Extract the (x, y) coordinate from the center of the cell holding the provided text.  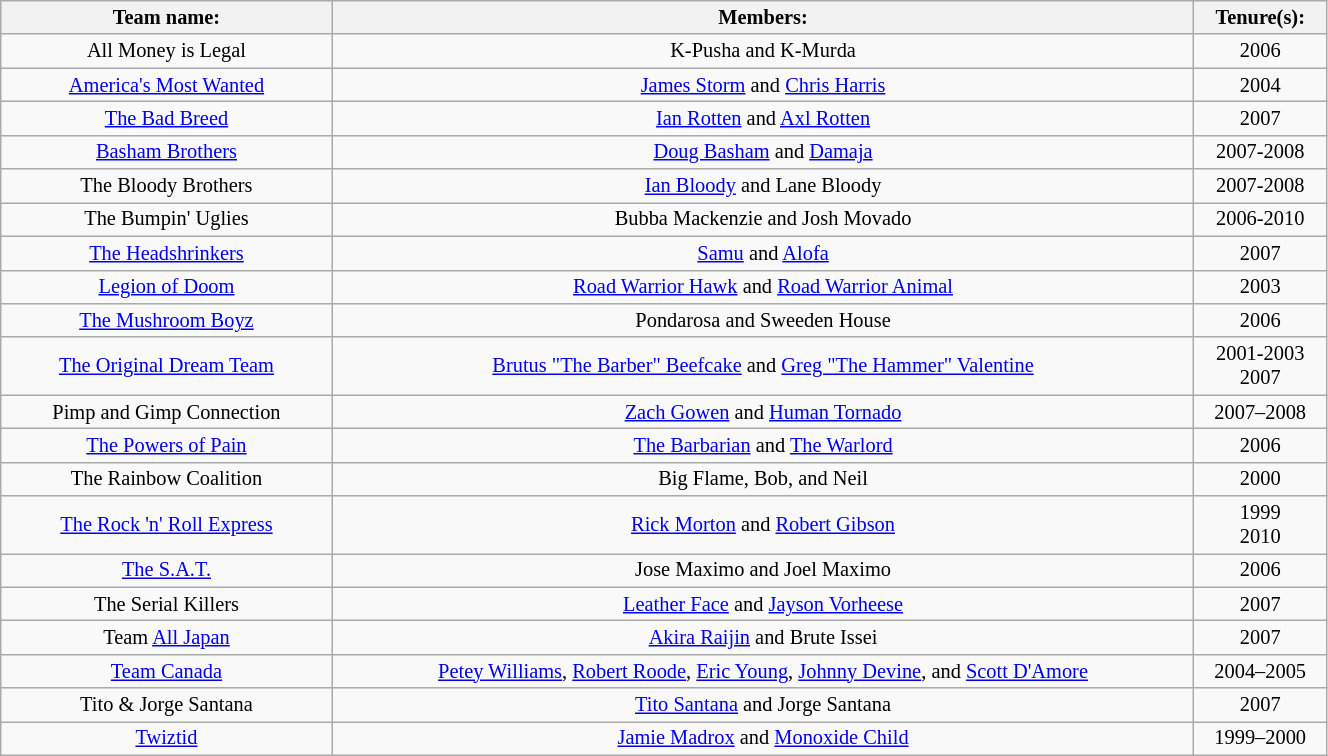
The Bloody Brothers (166, 186)
Doug Basham and Damaja (763, 152)
Basham Brothers (166, 152)
Samu and Alofa (763, 253)
2007–2008 (1260, 412)
2004–2005 (1260, 671)
Ian Rotten and Axl Rotten (763, 118)
2001-20032007 (1260, 366)
The Barbarian and The Warlord (763, 445)
1999–2000 (1260, 738)
The Rainbow Coalition (166, 479)
Akira Raijin and Brute Issei (763, 637)
2004 (1260, 85)
19992010 (1260, 525)
All Money is Legal (166, 51)
Tito & Jorge Santana (166, 705)
Brutus "The Barber" Beefcake and Greg "The Hammer" Valentine (763, 366)
Leather Face and Jayson Vorheese (763, 604)
James Storm and Chris Harris (763, 85)
Jose Maximo and Joel Maximo (763, 570)
The Headshrinkers (166, 253)
Zach Gowen and Human Tornado (763, 412)
Team Canada (166, 671)
The Rock 'n' Roll Express (166, 525)
America's Most Wanted (166, 85)
2003 (1260, 287)
Team name: (166, 17)
K-Pusha and K-Murda (763, 51)
2000 (1260, 479)
The Bad Breed (166, 118)
The S.A.T. (166, 570)
Ian Bloody and Lane Bloody (763, 186)
Tenure(s): (1260, 17)
Pondarosa and Sweeden House (763, 320)
Pimp and Gimp Connection (166, 412)
Bubba Mackenzie and Josh Movado (763, 219)
Rick Morton and Robert Gibson (763, 525)
The Original Dream Team (166, 366)
Tito Santana and Jorge Santana (763, 705)
Members: (763, 17)
2006-2010 (1260, 219)
The Mushroom Boyz (166, 320)
Jamie Madrox and Monoxide Child (763, 738)
Team All Japan (166, 637)
Petey Williams, Robert Roode, Eric Young, Johnny Devine, and Scott D'Amore (763, 671)
The Bumpin' Uglies (166, 219)
The Powers of Pain (166, 445)
The Serial Killers (166, 604)
Legion of Doom (166, 287)
Twiztid (166, 738)
Big Flame, Bob, and Neil (763, 479)
Road Warrior Hawk and Road Warrior Animal (763, 287)
